From the cell containing the given text, extract its center point as (x, y) coordinate. 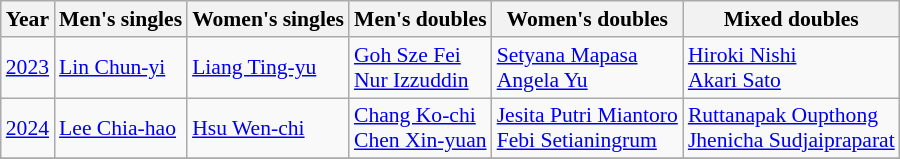
Hsu Wen-chi (268, 128)
Lee Chia-hao (120, 128)
Goh Sze Fei Nur Izzuddin (420, 68)
Mixed doubles (792, 19)
Year (28, 19)
Setyana Mapasa Angela Yu (588, 68)
Chang Ko-chi Chen Xin-yuan (420, 128)
Women's doubles (588, 19)
Men's doubles (420, 19)
Women's singles (268, 19)
Men's singles (120, 19)
2023 (28, 68)
Ruttanapak Oupthong Jhenicha Sudjaipraparat (792, 128)
Liang Ting-yu (268, 68)
Jesita Putri Miantoro Febi Setianingrum (588, 128)
Lin Chun-yi (120, 68)
Hiroki Nishi Akari Sato (792, 68)
2024 (28, 128)
